Output the (x, y) coordinate of the center of the cell containing the given text.  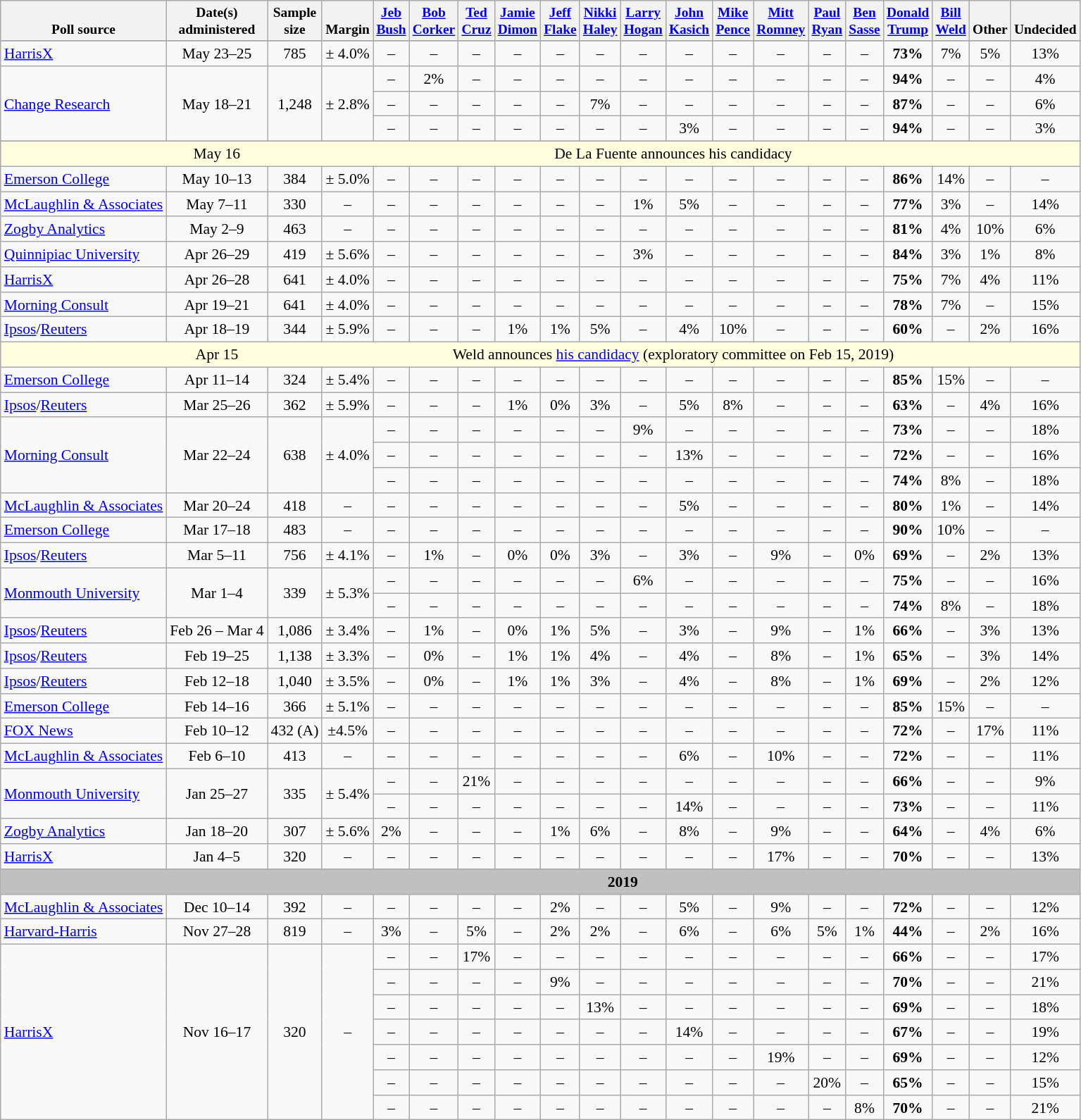
JamieDimon (517, 21)
May 10–13 (217, 179)
JohnKasich (689, 21)
Poll source (84, 21)
60% (908, 330)
± 2.8% (347, 104)
Apr 19–21 (217, 305)
May 16 (217, 154)
366 (295, 707)
756 (295, 556)
80% (908, 506)
1,086 (295, 631)
Change Research (84, 104)
Apr 26–28 (217, 280)
392 (295, 907)
May 2–9 (217, 230)
483 (295, 530)
± 5.1% (347, 707)
1,138 (295, 656)
Nov 16–17 (217, 1033)
Apr 11–14 (217, 380)
± 5.0% (347, 179)
307 (295, 832)
May 23–25 (217, 54)
638 (295, 455)
344 (295, 330)
Margin (347, 21)
PaulRyan (827, 21)
Undecided (1045, 21)
Other (990, 21)
± 3.3% (347, 656)
418 (295, 506)
432 (A) (295, 731)
NikkiHaley (600, 21)
463 (295, 230)
819 (295, 932)
339 (295, 593)
JeffFlake (561, 21)
Mar 22–24 (217, 455)
384 (295, 179)
TedCruz (476, 21)
324 (295, 380)
Jan 25–27 (217, 795)
May 7–11 (217, 204)
419 (295, 254)
MittRomney (781, 21)
Weld announces his candidacy (exploratory committee on Feb 15, 2019) (674, 355)
BillWeld (951, 21)
Mar 20–24 (217, 506)
362 (295, 405)
78% (908, 305)
Dec 10–14 (217, 907)
Nov 27–28 (217, 932)
Mar 25–26 (217, 405)
Apr 26–29 (217, 254)
67% (908, 1033)
± 3.5% (347, 681)
±4.5% (347, 731)
± 4.1% (347, 556)
JebBush (392, 21)
Feb 12–18 (217, 681)
Feb 19–25 (217, 656)
84% (908, 254)
1,040 (295, 681)
81% (908, 230)
Harvard-Harris (84, 932)
Quinnipiac University (84, 254)
Feb 26 – Mar 4 (217, 631)
413 (295, 757)
77% (908, 204)
Date(s)administered (217, 21)
BenSasse (865, 21)
Mar 1–4 (217, 593)
Apr 18–19 (217, 330)
2019 (623, 882)
86% (908, 179)
Feb 10–12 (217, 731)
Jan 18–20 (217, 832)
± 3.4% (347, 631)
May 18–21 (217, 104)
64% (908, 832)
785 (295, 54)
De La Fuente announces his candidacy (674, 154)
44% (908, 932)
1,248 (295, 104)
FOX News (84, 731)
330 (295, 204)
BobCorker (434, 21)
Mar 17–18 (217, 530)
20% (827, 1083)
Feb 6–10 (217, 757)
± 5.3% (347, 593)
87% (908, 104)
Jan 4–5 (217, 857)
MikePence (733, 21)
90% (908, 530)
Feb 14–16 (217, 707)
Samplesize (295, 21)
DonaldTrump (908, 21)
Apr 15 (217, 355)
335 (295, 795)
Mar 5–11 (217, 556)
LarryHogan (643, 21)
63% (908, 405)
